Scan for the cell matching the given text and deliver its (x, y) coordinate at center. 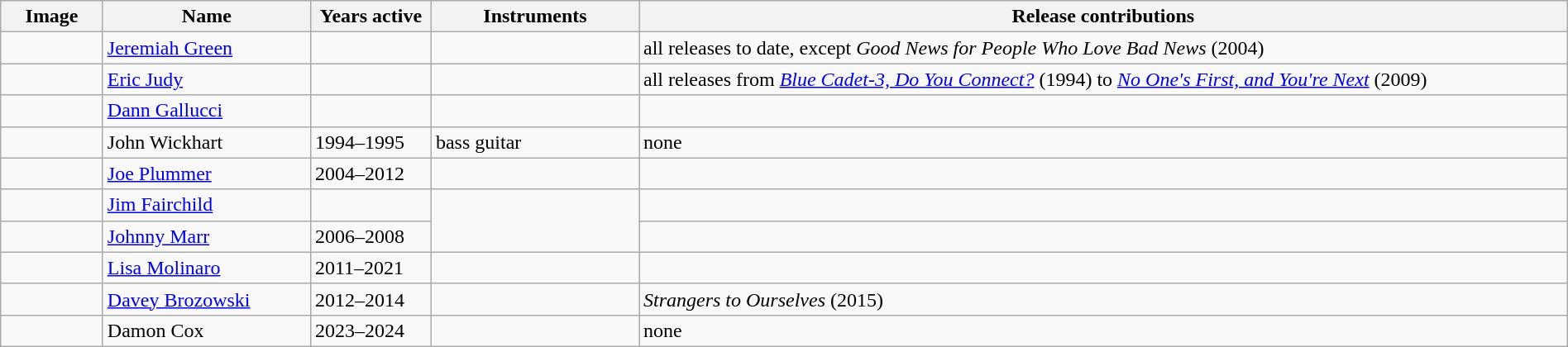
John Wickhart (207, 142)
all releases to date, except Good News for People Who Love Bad News (2004) (1103, 48)
Joe Plummer (207, 173)
Instruments (534, 17)
Lisa Molinaro (207, 268)
2004–2012 (370, 173)
2006–2008 (370, 236)
2012–2014 (370, 299)
2011–2021 (370, 268)
1994–1995 (370, 142)
Eric Judy (207, 79)
Jeremiah Green (207, 48)
Years active (370, 17)
Dann Gallucci (207, 111)
Strangers to Ourselves (2015) (1103, 299)
Johnny Marr (207, 236)
Image (52, 17)
bass guitar (534, 142)
Damon Cox (207, 330)
Name (207, 17)
all releases from Blue Cadet-3, Do You Connect? (1994) to No One's First, and You're Next (2009) (1103, 79)
Davey Brozowski (207, 299)
2023–2024 (370, 330)
Release contributions (1103, 17)
Jim Fairchild (207, 205)
